Capture the cell that displays the provided text and extract its [X, Y] central coordinate. 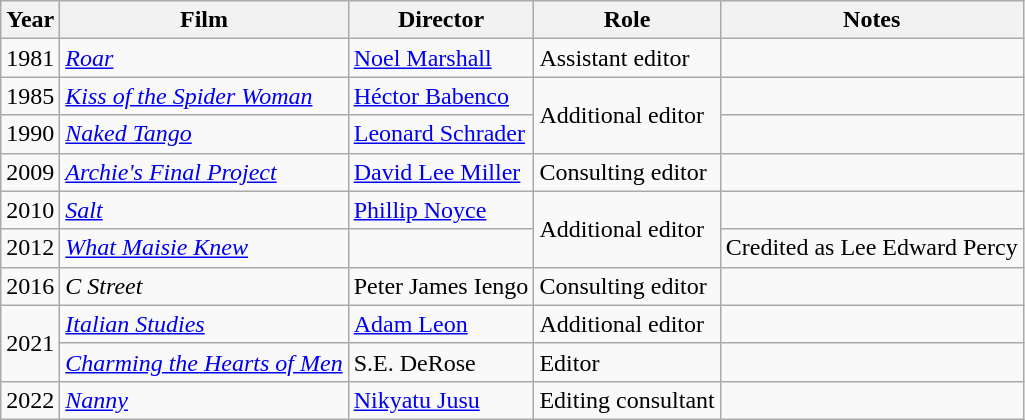
2022 [30, 400]
Assistant editor [627, 58]
Editing consultant [627, 400]
Year [30, 20]
2016 [30, 286]
Film [204, 20]
2012 [30, 248]
Naked Tango [204, 134]
Role [627, 20]
1990 [30, 134]
Archie's Final Project [204, 172]
Héctor Babenco [441, 96]
Notes [872, 20]
Salt [204, 210]
2010 [30, 210]
Leonard Schrader [441, 134]
Credited as Lee Edward Percy [872, 248]
Noel Marshall [441, 58]
Director [441, 20]
Nikyatu Jusu [441, 400]
Roar [204, 58]
1985 [30, 96]
2021 [30, 343]
Adam Leon [441, 324]
C Street [204, 286]
Nanny [204, 400]
Phillip Noyce [441, 210]
Italian Studies [204, 324]
Charming the Hearts of Men [204, 362]
David Lee Miller [441, 172]
What Maisie Knew [204, 248]
Editor [627, 362]
S.E. DeRose [441, 362]
Kiss of the Spider Woman [204, 96]
2009 [30, 172]
Peter James Iengo [441, 286]
1981 [30, 58]
